Return the [x, y] coordinate for the center point of the cell that contains the specified text.  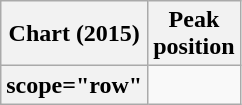
scope="row" [74, 85]
Chart (2015) [74, 34]
Peakposition [194, 34]
